Find where the given text appears and provide that cell's center as (X, Y) coordinate. 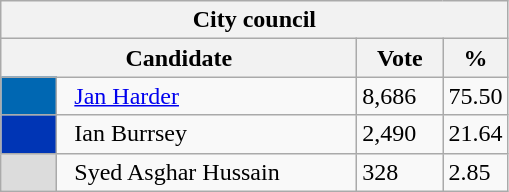
Ian Burrsey (207, 134)
2,490 (400, 134)
8,686 (400, 96)
Candidate (179, 58)
Vote (400, 58)
% (476, 58)
75.50 (476, 96)
328 (400, 172)
Jan Harder (207, 96)
2.85 (476, 172)
City council (254, 20)
21.64 (476, 134)
Syed Asghar Hussain (207, 172)
